Detect which cell encompasses the target text, then output its (X, Y) center coordinate. 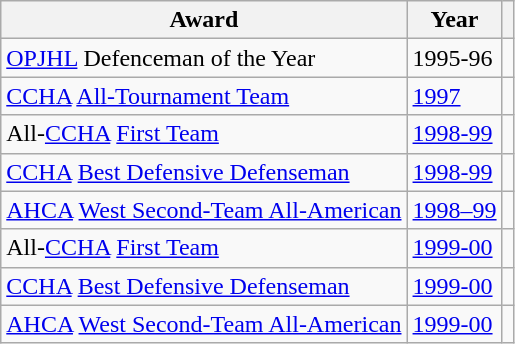
CCHA All-Tournament Team (204, 96)
OPJHL Defenceman of the Year (204, 58)
Year (454, 20)
1995-96 (454, 58)
1998–99 (454, 210)
Award (204, 20)
1997 (454, 96)
